From the cell containing the given text, extract its center point as [x, y] coordinate. 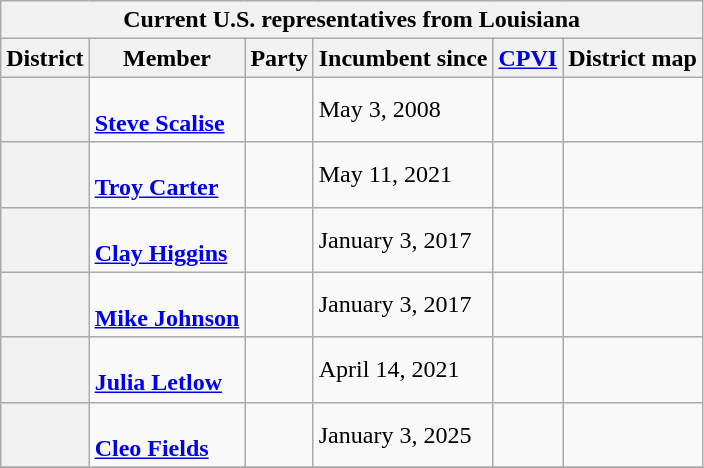
Party [279, 58]
Current U.S. representatives from Louisiana [352, 20]
Clay Higgins [167, 240]
January 3, 2025 [403, 434]
April 14, 2021 [403, 370]
Julia Letlow [167, 370]
Mike Johnson [167, 304]
Steve Scalise [167, 110]
District map [633, 58]
May 11, 2021 [403, 174]
Incumbent since [403, 58]
Cleo Fields [167, 434]
CPVI [528, 58]
District [45, 58]
May 3, 2008 [403, 110]
Member [167, 58]
Troy Carter [167, 174]
